Capture the cell that displays the provided text and extract its (X, Y) central coordinate. 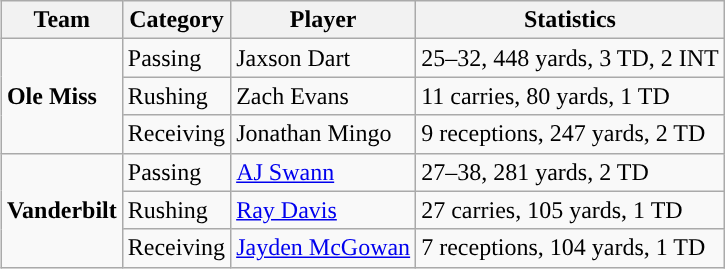
AJ Swann (324, 172)
27 carries, 105 yards, 1 TD (570, 210)
11 carries, 80 yards, 1 TD (570, 96)
Vanderbilt (62, 210)
Team (62, 20)
7 receptions, 104 yards, 1 TD (570, 248)
Jayden McGowan (324, 248)
Zach Evans (324, 96)
Statistics (570, 20)
Jaxson Dart (324, 58)
Ole Miss (62, 96)
9 receptions, 247 yards, 2 TD (570, 134)
25–32, 448 yards, 3 TD, 2 INT (570, 58)
Jonathan Mingo (324, 134)
Category (176, 20)
27–38, 281 yards, 2 TD (570, 172)
Player (324, 20)
Ray Davis (324, 210)
